Identify which cell holds the provided text, then report its [x, y] central coordinate. 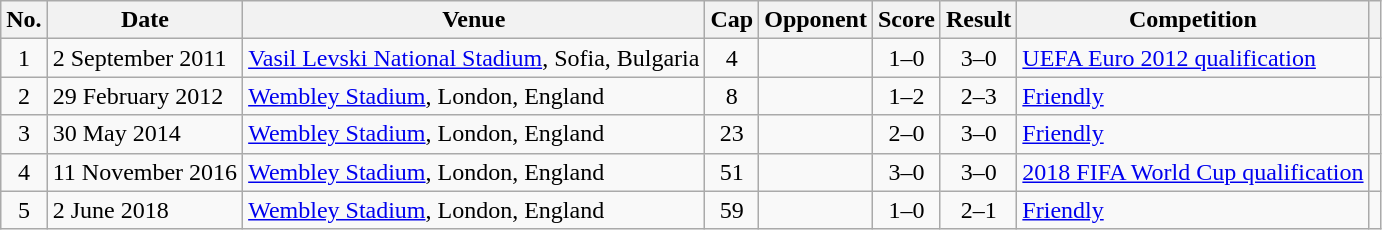
Competition [1193, 20]
30 May 2014 [144, 134]
Opponent [816, 20]
51 [732, 172]
No. [24, 20]
1–2 [906, 96]
8 [732, 96]
2–0 [906, 134]
2018 FIFA World Cup qualification [1193, 172]
Venue [474, 20]
UEFA Euro 2012 qualification [1193, 58]
59 [732, 210]
Vasil Levski National Stadium, Sofia, Bulgaria [474, 58]
2 [24, 96]
2–1 [978, 210]
3 [24, 134]
Result [978, 20]
Date [144, 20]
Score [906, 20]
5 [24, 210]
2 September 2011 [144, 58]
11 November 2016 [144, 172]
23 [732, 134]
29 February 2012 [144, 96]
Cap [732, 20]
2–3 [978, 96]
2 June 2018 [144, 210]
1 [24, 58]
